Detect which cell encompasses the target text, then output its [X, Y] center coordinate. 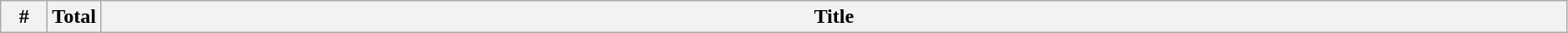
Total [74, 17]
# [24, 17]
Title [834, 17]
